Output the [X, Y] coordinate of the center of the cell containing the given text.  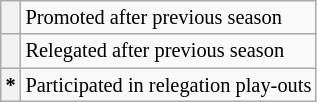
* [11, 85]
Relegated after previous season [169, 51]
Promoted after previous season [169, 17]
Participated in relegation play-outs [169, 85]
